Pinpoint the cell where the given text exists, returning its [x, y] midpoint coordinate. 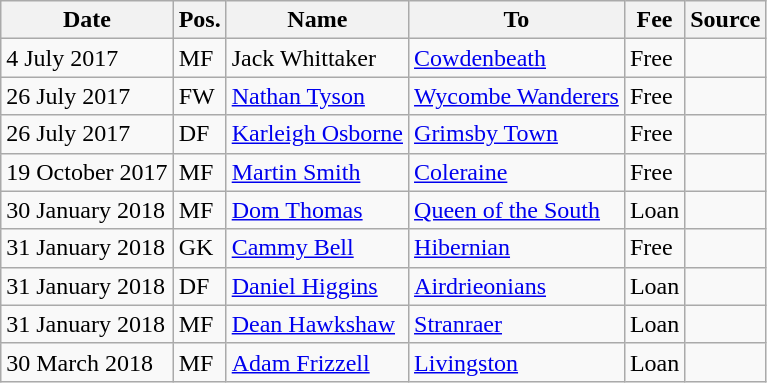
Karleigh Osborne [317, 134]
Nathan Tyson [317, 96]
Dean Hawkshaw [317, 324]
Stranraer [517, 324]
Airdrieonians [517, 286]
Source [726, 20]
19 October 2017 [87, 172]
Queen of the South [517, 210]
Pos. [200, 20]
GK [200, 248]
Cammy Bell [317, 248]
FW [200, 96]
Dom Thomas [317, 210]
Date [87, 20]
Adam Frizzell [317, 362]
30 January 2018 [87, 210]
30 March 2018 [87, 362]
Daniel Higgins [317, 286]
Fee [654, 20]
Name [317, 20]
Cowdenbeath [517, 58]
Coleraine [517, 172]
Wycombe Wanderers [517, 96]
To [517, 20]
Grimsby Town [517, 134]
Martin Smith [317, 172]
Livingston [517, 362]
4 July 2017 [87, 58]
Jack Whittaker [317, 58]
Hibernian [517, 248]
